Detect which cell encompasses the target text, then output its [x, y] center coordinate. 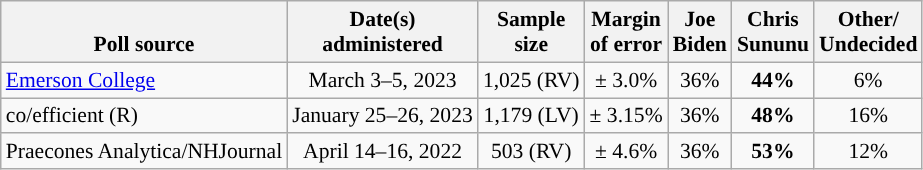
JoeBiden [700, 32]
53% [773, 152]
± 3.0% [626, 80]
44% [773, 80]
Marginof error [626, 32]
1,025 (RV) [532, 80]
Praecones Analytica/NHJournal [144, 152]
April 14–16, 2022 [382, 152]
503 (RV) [532, 152]
± 3.15% [626, 116]
12% [868, 152]
16% [868, 116]
ChrisSununu [773, 32]
6% [868, 80]
March 3–5, 2023 [382, 80]
1,179 (LV) [532, 116]
Date(s)administered [382, 32]
Emerson College [144, 80]
co/efficient (R) [144, 116]
48% [773, 116]
January 25–26, 2023 [382, 116]
Other/Undecided [868, 32]
Poll source [144, 32]
± 4.6% [626, 152]
Samplesize [532, 32]
